Detect which cell encompasses the target text, then output its (X, Y) center coordinate. 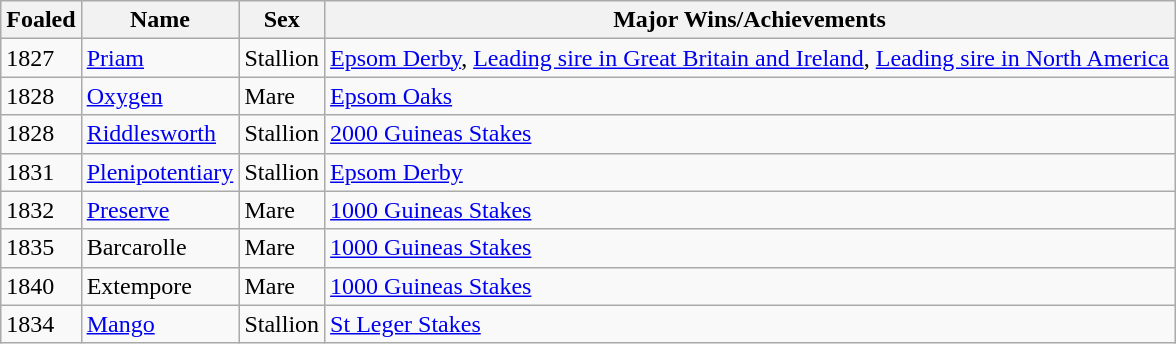
1840 (41, 286)
Plenipotentiary (160, 172)
1832 (41, 210)
Epsom Oaks (750, 96)
Preserve (160, 210)
1834 (41, 324)
Mango (160, 324)
1827 (41, 58)
2000 Guineas Stakes (750, 134)
Riddlesworth (160, 134)
Sex (282, 20)
Barcarolle (160, 248)
Name (160, 20)
Epsom Derby (750, 172)
Major Wins/Achievements (750, 20)
Epsom Derby, Leading sire in Great Britain and Ireland, Leading sire in North America (750, 58)
Foaled (41, 20)
1831 (41, 172)
Extempore (160, 286)
Priam (160, 58)
1835 (41, 248)
St Leger Stakes (750, 324)
Oxygen (160, 96)
